Provide the [X, Y] coordinate of the cell's center where the given text is located.  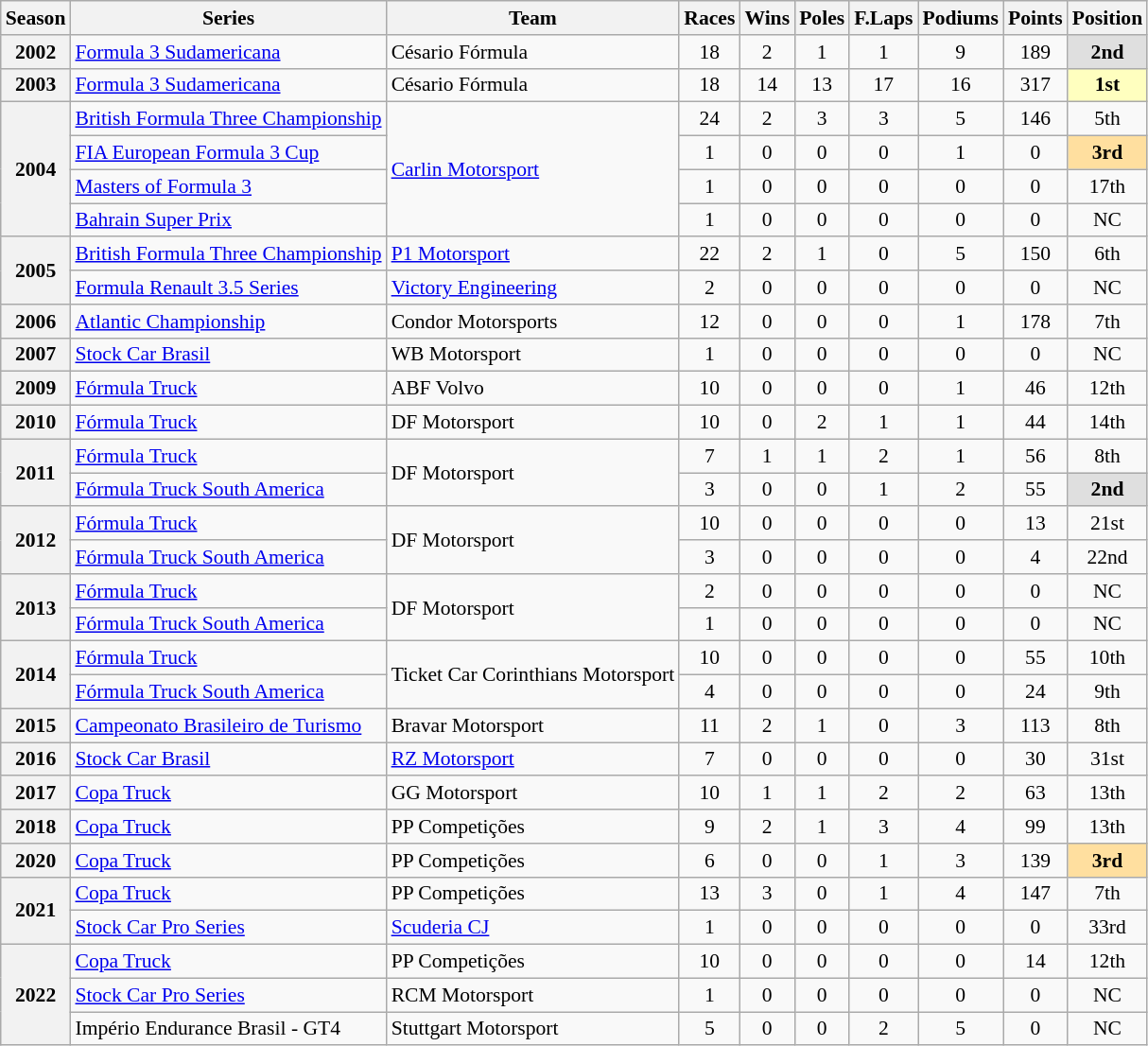
2022 [36, 995]
F.Laps [883, 18]
178 [1035, 322]
Points [1035, 18]
2011 [36, 473]
5th [1107, 119]
46 [1035, 389]
44 [1035, 423]
146 [1035, 119]
P1 Motorsport [533, 254]
56 [1035, 456]
2005 [36, 270]
31st [1107, 759]
2017 [36, 793]
2018 [36, 827]
22nd [1107, 557]
Masters of Formula 3 [228, 186]
Stuttgart Motorsport [533, 1029]
2009 [36, 389]
189 [1035, 52]
12 [709, 322]
2003 [36, 85]
11 [709, 725]
150 [1035, 254]
99 [1035, 827]
14th [1107, 423]
Bravar Motorsport [533, 725]
2021 [36, 910]
317 [1035, 85]
147 [1035, 894]
Wins [767, 18]
1st [1107, 85]
21st [1107, 524]
Team [533, 18]
Series [228, 18]
2015 [36, 725]
RZ Motorsport [533, 759]
2013 [36, 607]
17 [883, 85]
2006 [36, 322]
113 [1035, 725]
Season [36, 18]
WB Motorsport [533, 355]
139 [1035, 861]
10th [1107, 658]
6 [709, 861]
6th [1107, 254]
Campeonato Brasileiro de Turismo [228, 725]
Position [1107, 18]
Carlin Motorsport [533, 169]
33rd [1107, 928]
Poles [822, 18]
2007 [36, 355]
GG Motorsport [533, 793]
9th [1107, 692]
Victory Engineering [533, 288]
Podiums [961, 18]
22 [709, 254]
Races [709, 18]
Atlantic Championship [228, 322]
17th [1107, 186]
30 [1035, 759]
2004 [36, 169]
Scuderia CJ [533, 928]
Império Endurance Brasil - GT4 [228, 1029]
2016 [36, 759]
16 [961, 85]
Ticket Car Corinthians Motorsport [533, 675]
RCM Motorsport [533, 995]
Formula Renault 3.5 Series [228, 288]
63 [1035, 793]
2010 [36, 423]
Condor Motorsports [533, 322]
2014 [36, 675]
2020 [36, 861]
2002 [36, 52]
Bahrain Super Prix [228, 220]
2012 [36, 541]
FIA European Formula 3 Cup [228, 153]
ABF Volvo [533, 389]
